Extract the (X, Y) coordinate from the center of the cell holding the provided text.  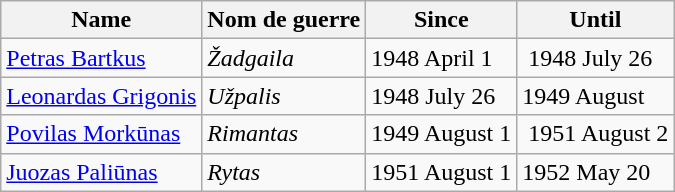
1949 August 1 (442, 134)
1951 August 1 (442, 172)
1948 April 1 (442, 58)
Nom de guerre (284, 20)
Name (102, 20)
1949 August (596, 96)
Since (442, 20)
Leonardas Grigonis (102, 96)
Povilas Morkūnas (102, 134)
Petras Bartkus (102, 58)
1951 August 2 (596, 134)
Žadgaila (284, 58)
Rytas (284, 172)
Juozas Paliūnas (102, 172)
1952 May 20 (596, 172)
Rimantas (284, 134)
Užpalis (284, 96)
Until (596, 20)
